Output the (x, y) coordinate of the center of the cell containing the given text.  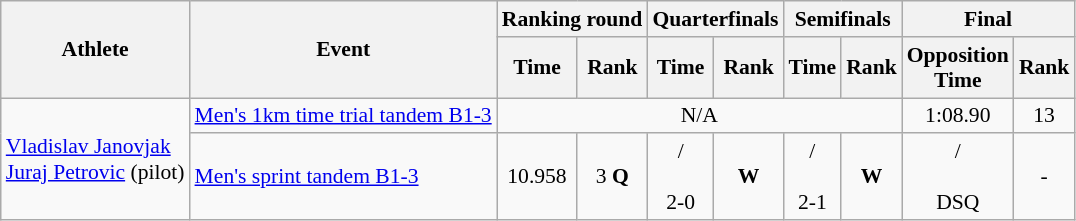
3 Q (612, 178)
Semifinals (842, 19)
Men's sprint tandem B1-3 (344, 178)
/ DSQ (958, 178)
Quarterfinals (715, 19)
N/A (700, 116)
Men's 1km time trial tandem B1-3 (344, 116)
Event (344, 50)
10.958 (538, 178)
13 (1044, 116)
Final (988, 19)
/ 2-0 (680, 178)
Athlete (96, 50)
- (1044, 178)
Ranking round (572, 19)
OppositionTime (958, 68)
Vladislav Janovjak Juraj Petrovic (pilot) (96, 159)
/ 2-1 (812, 178)
1:08.90 (958, 116)
